Output the [x, y] coordinate of the center of the cell containing the given text.  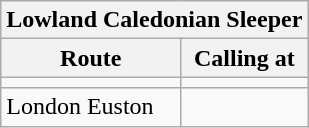
Calling at [244, 58]
Route [91, 58]
London Euston [91, 107]
Lowland Caledonian Sleeper [154, 20]
